Find where the given text appears and provide that cell's center as [X, Y] coordinate. 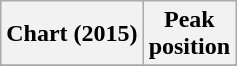
Chart (2015) [72, 34]
Peakposition [189, 34]
